Provide the (x, y) coordinate of the cell's center where the given text is located.  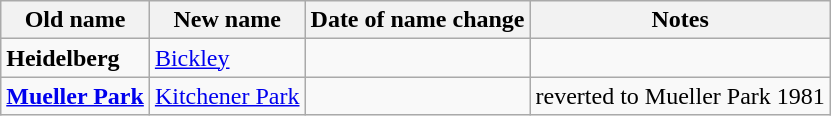
Kitchener Park (227, 96)
Notes (680, 20)
Old name (76, 20)
Mueller Park (76, 96)
reverted to Mueller Park 1981 (680, 96)
New name (227, 20)
Date of name change (418, 20)
Bickley (227, 58)
Heidelberg (76, 58)
